Detect which cell encompasses the target text, then output its (x, y) center coordinate. 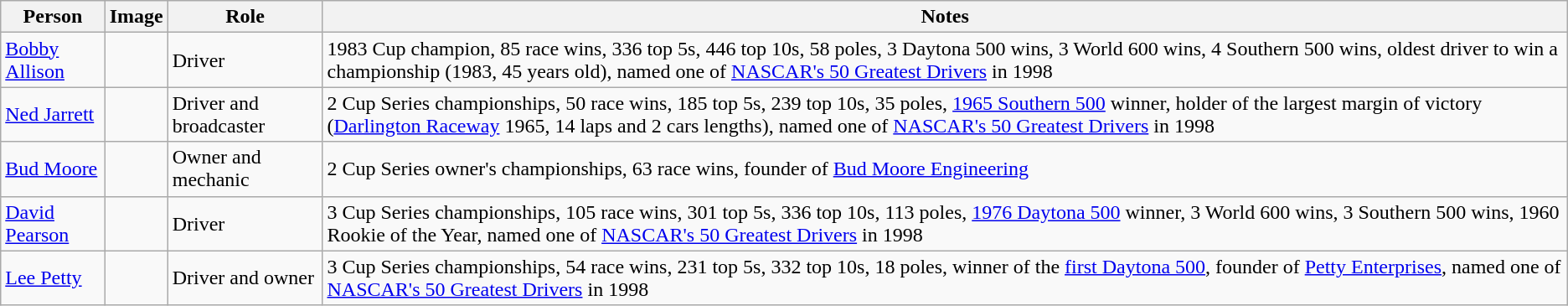
David Pearson (53, 223)
Notes (945, 17)
Person (53, 17)
Driver and broadcaster (245, 114)
Driver and owner (245, 278)
Bobby Allison (53, 60)
Owner and mechanic (245, 169)
Image (136, 17)
2 Cup Series owner's championships, 63 race wins, founder of Bud Moore Engineering (945, 169)
Ned Jarrett (53, 114)
Role (245, 17)
Lee Petty (53, 278)
Bud Moore (53, 169)
